Output the [x, y] coordinate of the center of the cell containing the given text.  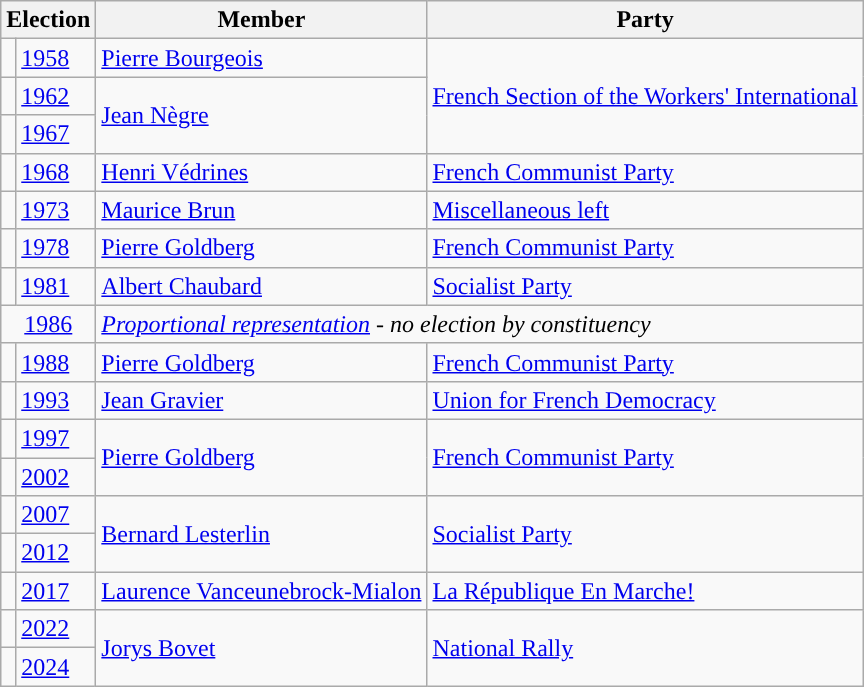
French Section of the Workers' International [645, 96]
1986 [48, 324]
Henri Védrines [262, 172]
1967 [56, 134]
Bernard Lesterlin [262, 534]
1968 [56, 172]
1988 [56, 362]
Jean Gravier [262, 400]
1962 [56, 96]
Jean Nègre [262, 115]
Pierre Bourgeois [262, 58]
1997 [56, 438]
Election [48, 20]
Union for French Democracy [645, 400]
2022 [56, 629]
1981 [56, 286]
Member [262, 20]
National Rally [645, 648]
Albert Chaubard [262, 286]
La République En Marche! [645, 591]
Laurence Vanceunebrock-Mialon [262, 591]
2017 [56, 591]
Maurice Brun [262, 210]
Miscellaneous left [645, 210]
Party [645, 20]
2024 [56, 667]
1993 [56, 400]
2007 [56, 515]
Jorys Bovet [262, 648]
1973 [56, 210]
1958 [56, 58]
2002 [56, 477]
Proportional representation - no election by constituency [480, 324]
2012 [56, 553]
1978 [56, 248]
